Search for the cell housing the specified text and yield its (x, y) center coordinate. 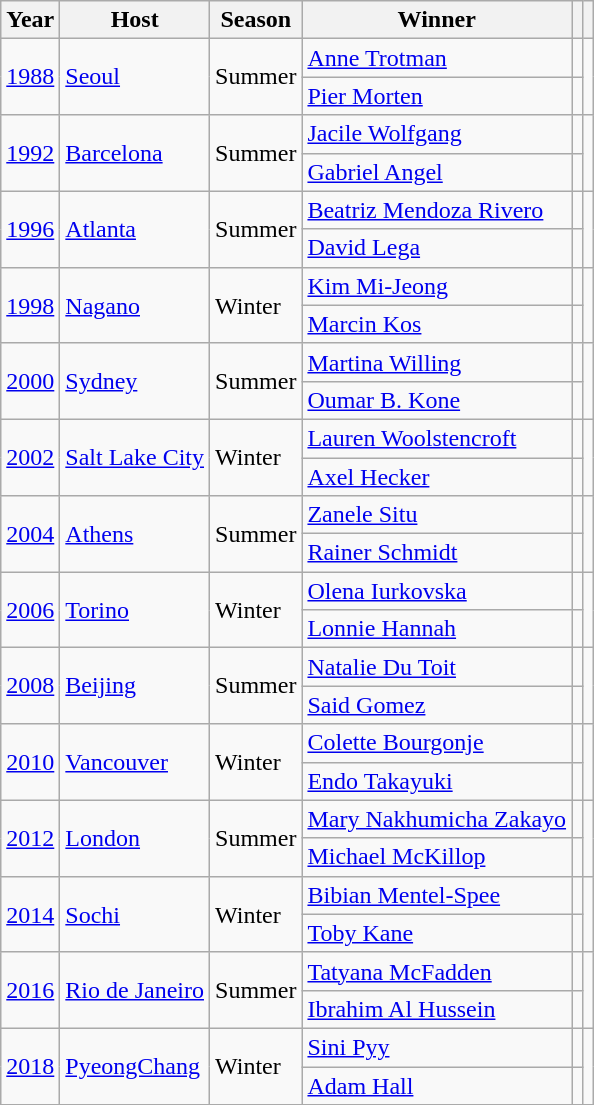
Marcin Kos (437, 324)
Sini Pyy (437, 1047)
PyeongChang (135, 1066)
2004 (30, 534)
Anne Trotman (437, 58)
Sydney (135, 381)
Torino (135, 610)
Toby Kane (437, 933)
2014 (30, 914)
Endo Takayuki (437, 781)
Olena Iurkovska (437, 591)
1998 (30, 305)
Bibian Mentel-Spee (437, 895)
Vancouver (135, 762)
Oumar B. Kone (437, 400)
2002 (30, 457)
Athens (135, 534)
Pier Morten (437, 96)
Mary Nakhumicha Zakayo (437, 819)
Barcelona (135, 153)
Host (135, 20)
Ibrahim Al Hussein (437, 1009)
Axel Hecker (437, 477)
Salt Lake City (135, 457)
Lonnie Hannah (437, 629)
Adam Hall (437, 1085)
2006 (30, 610)
David Lega (437, 248)
Season (256, 20)
Colette Bourgonje (437, 743)
Atlanta (135, 229)
Nagano (135, 305)
1996 (30, 229)
Winner (437, 20)
2000 (30, 381)
Year (30, 20)
2008 (30, 686)
2016 (30, 990)
Kim Mi-Jeong (437, 286)
Natalie Du Toit (437, 667)
Lauren Woolstencroft (437, 438)
1988 (30, 77)
2012 (30, 838)
Sochi (135, 914)
2018 (30, 1066)
Beijing (135, 686)
Jacile Wolfgang (437, 134)
Beatriz Mendoza Rivero (437, 210)
Seoul (135, 77)
Zanele Situ (437, 515)
1992 (30, 153)
2010 (30, 762)
Michael McKillop (437, 857)
Rio de Janeiro (135, 990)
Tatyana McFadden (437, 971)
Gabriel Angel (437, 172)
Martina Willing (437, 362)
Rainer Schmidt (437, 553)
Said Gomez (437, 705)
London (135, 838)
